From the cell containing the given text, extract its center point as [x, y] coordinate. 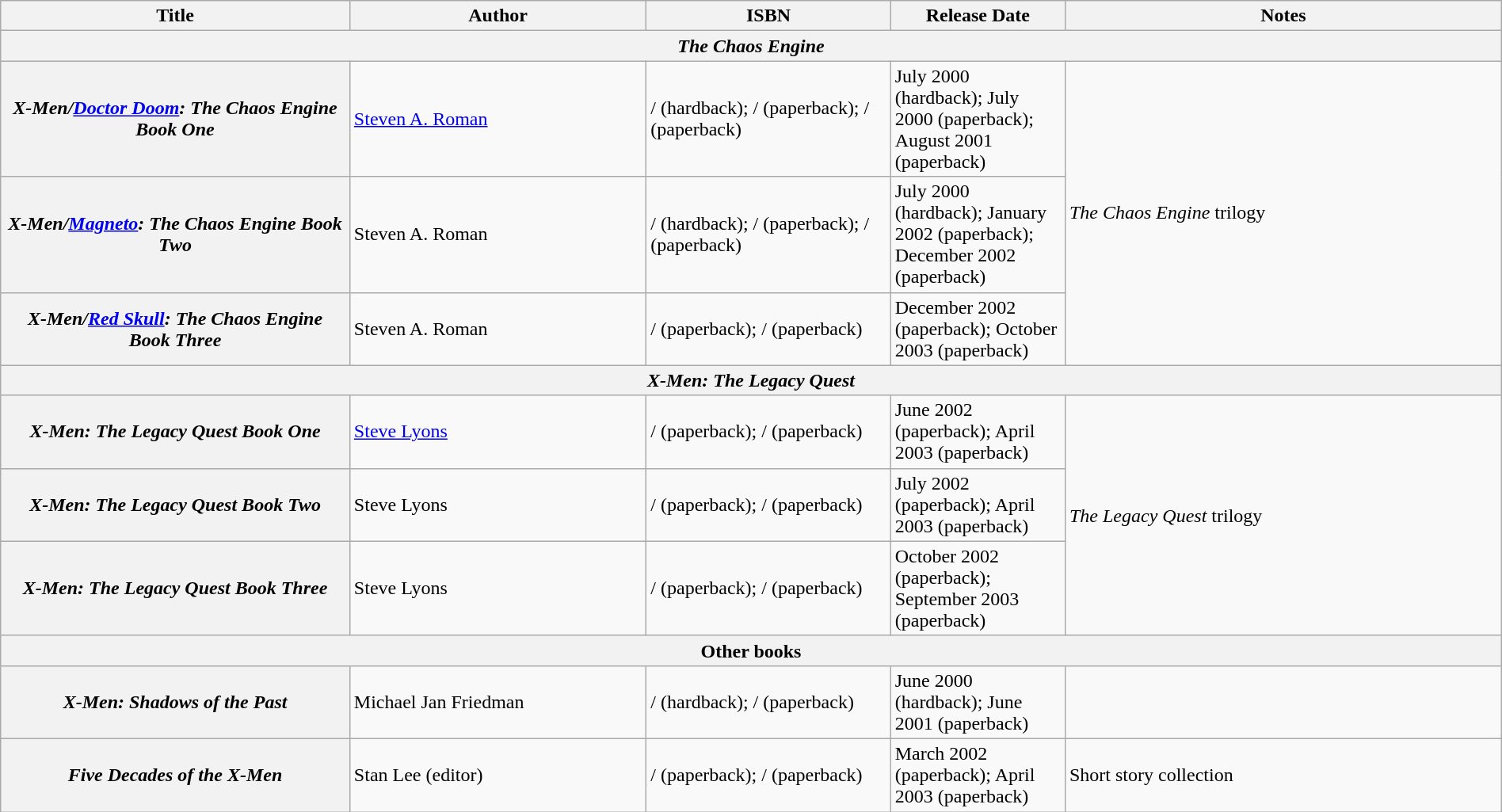
Notes [1283, 16]
Title [176, 16]
Five Decades of the X-Men [176, 775]
X-Men: The Legacy Quest Book One [176, 432]
October 2002 (paperback); September 2003 (paperback) [978, 588]
March 2002 (paperback); April 2003 (paperback) [978, 775]
X-Men: Shadows of the Past [176, 702]
June 2000 (hardback); June 2001 (paperback) [978, 702]
July 2000 (hardback); July 2000 (paperback); August 2001 (paperback) [978, 119]
June 2002 (paperback); April 2003 (paperback) [978, 432]
July 2002 (paperback); April 2003 (paperback) [978, 505]
July 2000 (hardback); January 2002 (paperback); December 2002 (paperback) [978, 234]
Release Date [978, 16]
X-Men/Magneto: The Chaos Engine Book Two [176, 234]
X-Men/Red Skull: The Chaos Engine Book Three [176, 329]
The Chaos Engine trilogy [1283, 213]
/ (hardback); / (paperback) [768, 702]
Michael Jan Friedman [497, 702]
Short story collection [1283, 775]
X-Men/Doctor Doom: The Chaos Engine Book One [176, 119]
ISBN [768, 16]
Author [497, 16]
The Legacy Quest trilogy [1283, 515]
Stan Lee (editor) [497, 775]
Other books [751, 650]
The Chaos Engine [751, 46]
X-Men: The Legacy Quest Book Three [176, 588]
December 2002 (paperback); October 2003 (paperback) [978, 329]
X-Men: The Legacy Quest Book Two [176, 505]
X-Men: The Legacy Quest [751, 380]
